Scan for the cell matching the given text and deliver its (x, y) coordinate at center. 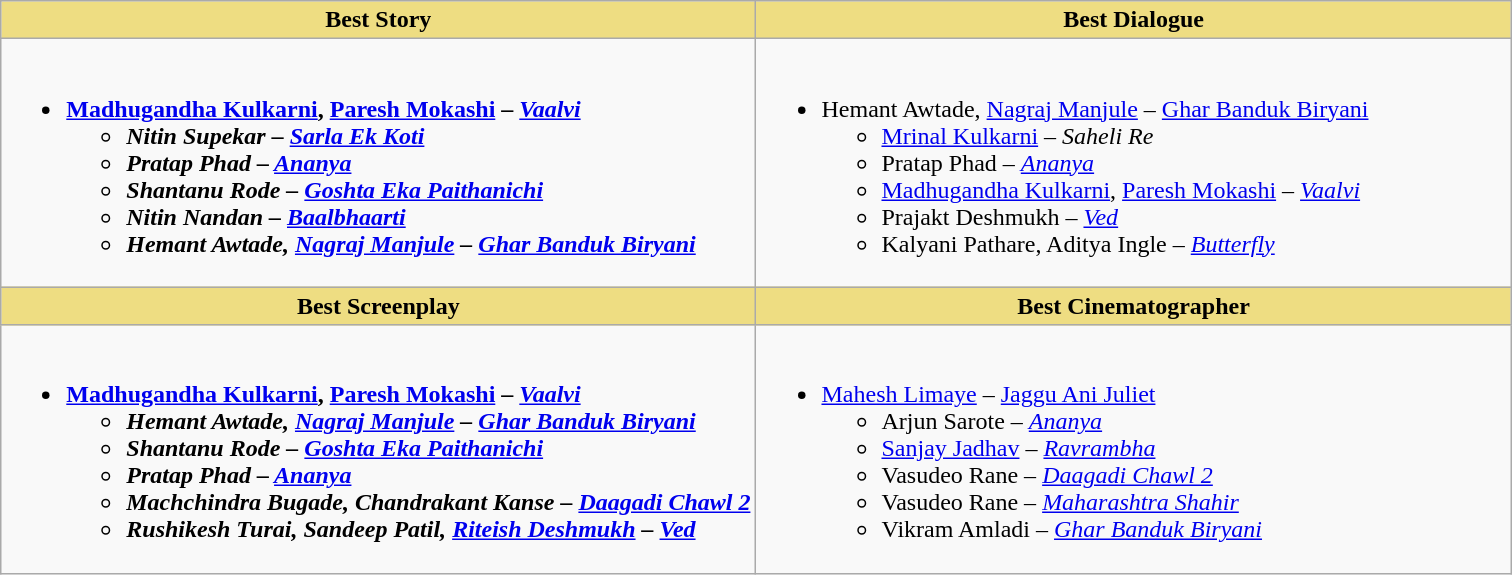
Best Cinematographer (1134, 306)
Best Story (378, 20)
Best Dialogue (1134, 20)
Best Screenplay (378, 306)
